Return [X, Y] of the center of cell containing provided text 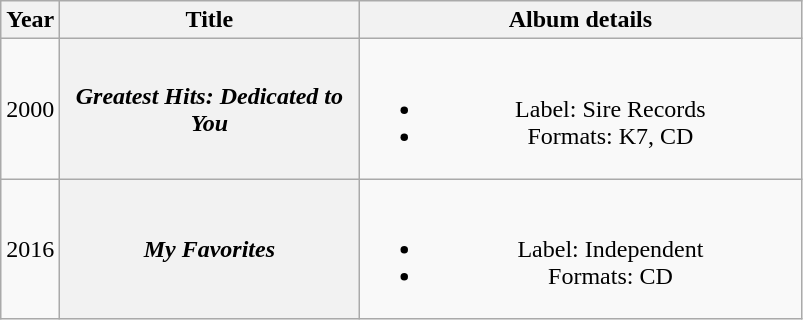
2016 [30, 249]
2000 [30, 109]
Greatest Hits: Dedicated to You [210, 109]
Label: Sire RecordsFormats: K7, CD [580, 109]
Album details [580, 20]
Title [210, 20]
Label: IndependentFormats: CD [580, 249]
My Favorites [210, 249]
Year [30, 20]
